Return [X, Y] of the center of cell containing provided text 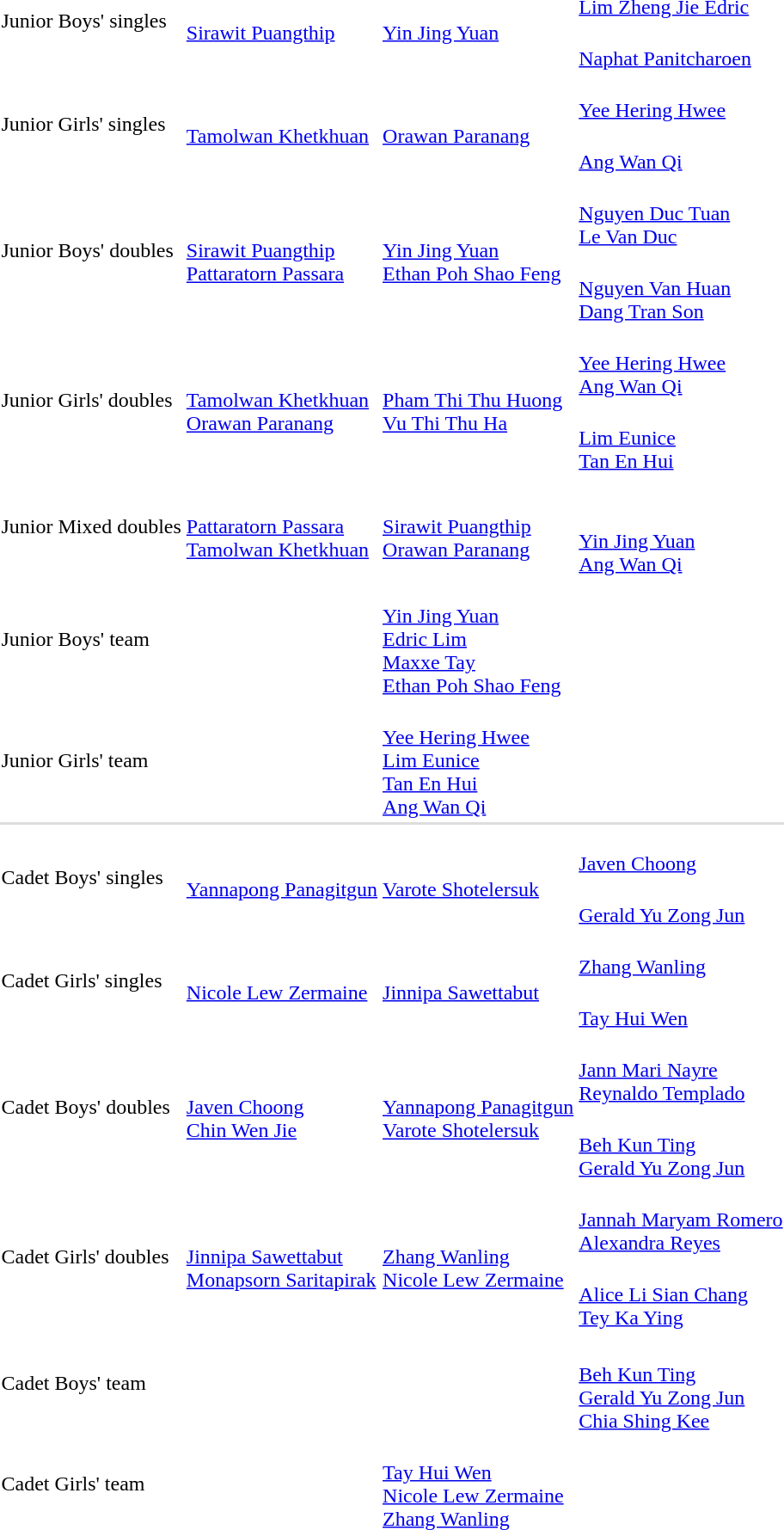
Sirawit PuangthipOrawan Paranang [478, 526]
Cadet Girls' doubles [91, 1257]
Yin Jing YuanEthan Poh Shao Feng [478, 251]
Junior Boys' team [91, 639]
Nicole Lew Zermaine [282, 980]
Yee Hering HweeLim EuniceTan En HuiAng Wan Qi [478, 760]
Tamolwan KhetkhuanOrawan Paranang [282, 401]
Yin Jing YuanEdric LimMaxxe TayEthan Poh Shao Feng [478, 639]
Ang Wan Qi [681, 150]
Jannah Maryam RomeroAlexandra Reyes [681, 1220]
Orawan Paranang [478, 124]
Yannapong Panagitgun [282, 877]
Javen Choong [681, 851]
Tamolwan Khetkhuan [282, 124]
Javen ChoongChin Wen Jie [282, 1108]
Yannapong PanagitgunVarote Shotelersuk [478, 1108]
Sirawit PuangthipPattaratorn Passara [282, 251]
Cadet Boys' doubles [91, 1108]
Lim EuniceTan En Hui [681, 438]
Jinnipa SawettabutMonapsorn Saritapirak [282, 1257]
Junior Mixed doubles [91, 526]
Zhang WanlingNicole Lew Zermaine [478, 1257]
Junior Boys' doubles [91, 251]
Jann Mari NayreReynaldo Templado [681, 1070]
Pattaratorn PassaraTamolwan Khetkhuan [282, 526]
Yee Hering Hwee [681, 98]
Pham Thi Thu HuongVu Thi Thu Ha [478, 401]
Yee Hering HweeAng Wan Qi [681, 363]
Alice Li Sian ChangTey Ka Ying [681, 1294]
Jinnipa Sawettabut [478, 980]
Zhang Wanling [681, 955]
Gerald Yu Zong Jun [681, 903]
Beh Kun TingGerald Yu Zong Jun [681, 1145]
Beh Kun TingGerald Yu Zong JunChia Shing Kee [681, 1386]
Nguyen Duc TuanLe Van Duc [681, 213]
Cadet Boys' singles [91, 877]
Junior Girls' singles [91, 124]
Junior Girls' team [91, 760]
Cadet Girls' singles [91, 980]
Varote Shotelersuk [478, 877]
Tay Hui Wen [681, 1006]
Junior Girls' doubles [91, 401]
Cadet Boys' team [91, 1383]
Yin Jing YuanAng Wan Qi [681, 541]
Naphat Panitcharoen [681, 46]
Nguyen Van HuanDang Tran Son [681, 288]
